Extract the [x, y] coordinate from the center of the cell holding the provided text.  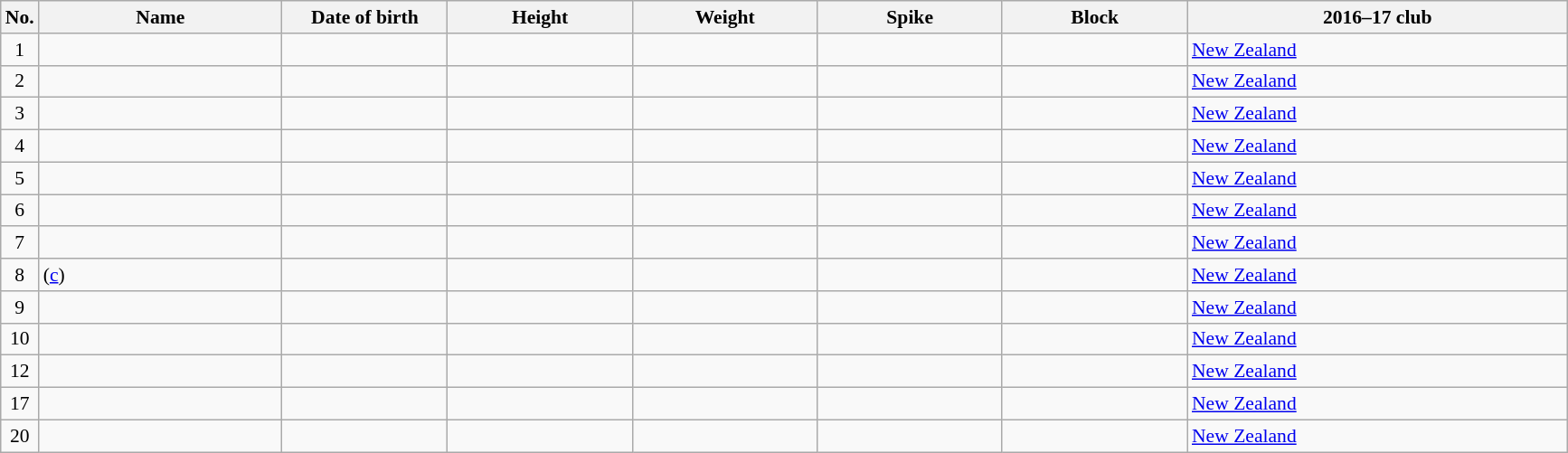
4 [20, 146]
17 [20, 404]
Date of birth [365, 17]
Weight [725, 17]
2016–17 club [1378, 17]
(c) [161, 275]
9 [20, 307]
12 [20, 372]
5 [20, 178]
6 [20, 211]
10 [20, 339]
Height [541, 17]
1 [20, 50]
Block [1094, 17]
20 [20, 436]
Spike [910, 17]
No. [20, 17]
8 [20, 275]
3 [20, 114]
7 [20, 243]
Name [161, 17]
2 [20, 81]
